Search for the cell housing the specified text and yield its (X, Y) center coordinate. 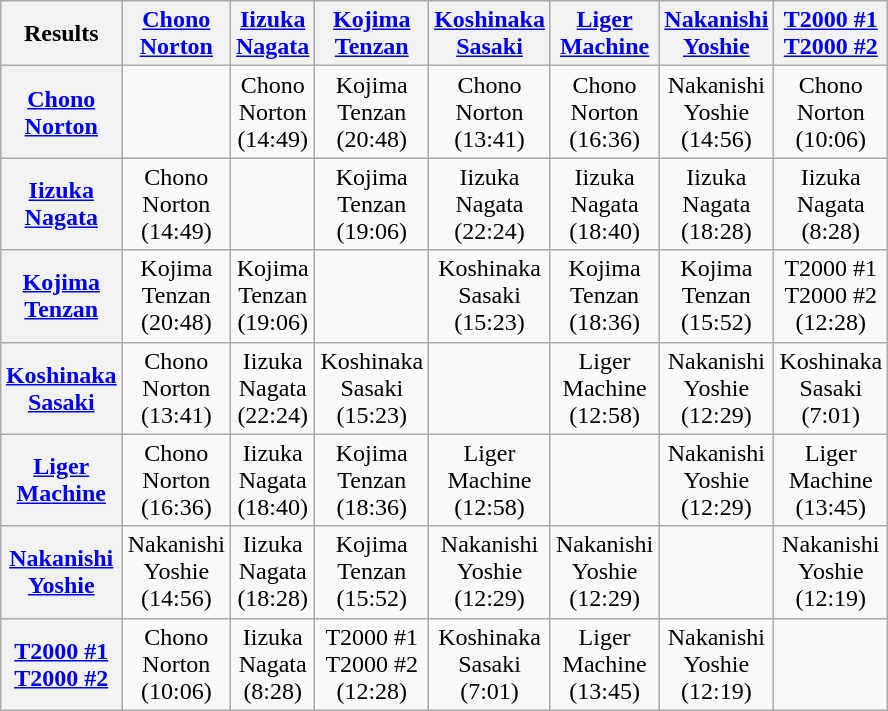
Results (61, 34)
